Determine the [x, y] coordinate at the center of the cell enclosing the given text.  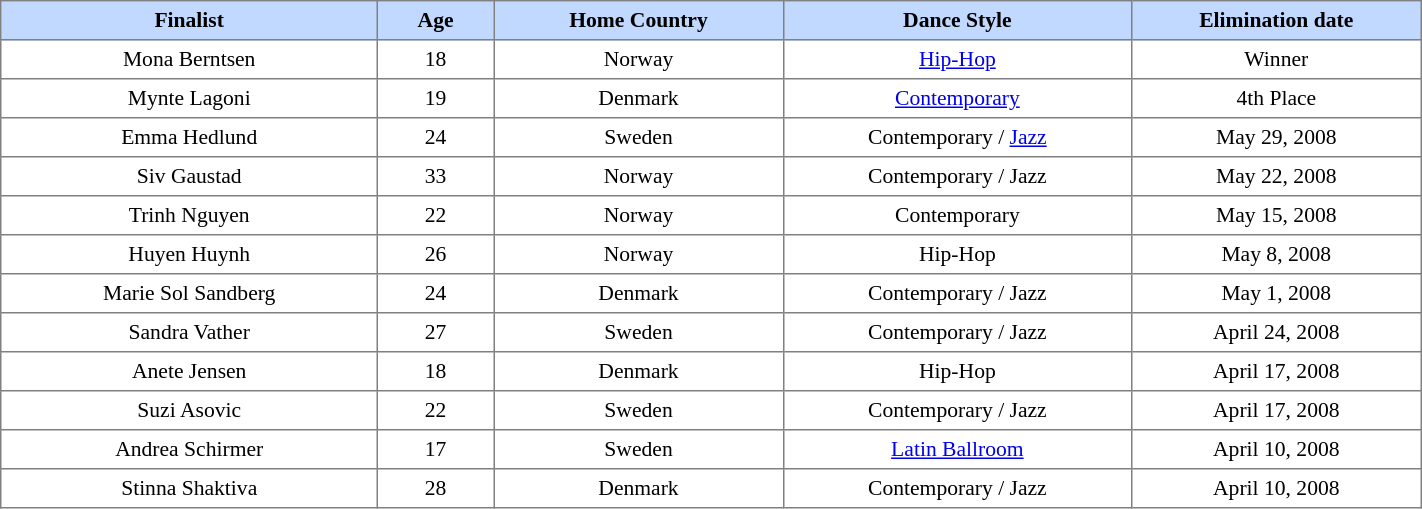
Mona Berntsen [190, 60]
Stinna Shaktiva [190, 488]
Finalist [190, 20]
April 24, 2008 [1276, 332]
Age [436, 20]
Latin Ballroom [957, 450]
Anete Jensen [190, 372]
Dance Style [957, 20]
Mynte Lagoni [190, 98]
Winner [1276, 60]
19 [436, 98]
Marie Sol Sandberg [190, 294]
Siv Gaustad [190, 176]
May 1, 2008 [1276, 294]
28 [436, 488]
4th Place [1276, 98]
May 29, 2008 [1276, 138]
33 [436, 176]
May 15, 2008 [1276, 216]
May 8, 2008 [1276, 254]
26 [436, 254]
Suzi Asovic [190, 410]
Huyen Huynh [190, 254]
Sandra Vather [190, 332]
27 [436, 332]
17 [436, 450]
Emma Hedlund [190, 138]
Trinh Nguyen [190, 216]
May 22, 2008 [1276, 176]
Andrea Schirmer [190, 450]
Home Country [639, 20]
Elimination date [1276, 20]
